Find where the given text appears and provide that cell's center as [X, Y] coordinate. 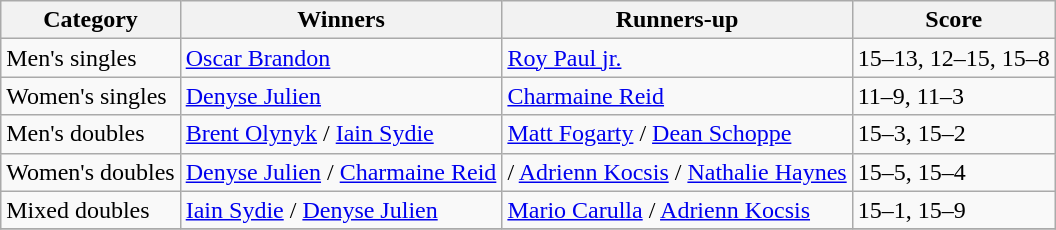
Denyse Julien / Charmaine Reid [341, 172]
11–9, 11–3 [954, 96]
Category [90, 20]
Runners-up [677, 20]
Charmaine Reid [677, 96]
15–13, 12–15, 15–8 [954, 58]
Score [954, 20]
Women's singles [90, 96]
Matt Fogarty / Dean Schoppe [677, 134]
Mixed doubles [90, 210]
Women's doubles [90, 172]
15–5, 15–4 [954, 172]
Oscar Brandon [341, 58]
Brent Olynyk / Iain Sydie [341, 134]
Winners [341, 20]
Men's doubles [90, 134]
15–1, 15–9 [954, 210]
Men's singles [90, 58]
Denyse Julien [341, 96]
15–3, 15–2 [954, 134]
/ Adrienn Kocsis / Nathalie Haynes [677, 172]
Iain Sydie / Denyse Julien [341, 210]
Mario Carulla / Adrienn Kocsis [677, 210]
Roy Paul jr. [677, 58]
